For the text-containing cell, return its midpoint in (x, y) coordinate format. 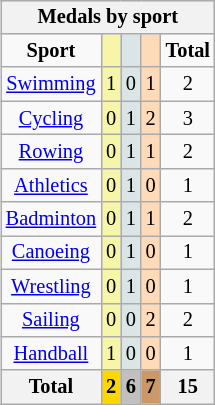
Cycling (51, 118)
3 (188, 118)
Sport (51, 51)
Handball (51, 354)
Canoeing (51, 253)
15 (188, 387)
Swimming (51, 84)
Rowing (51, 152)
7 (151, 387)
Badminton (51, 219)
6 (131, 387)
Medals by sport (108, 17)
Sailing (51, 320)
Wrestling (51, 286)
Athletics (51, 185)
